For the text-containing cell, return its midpoint in (x, y) coordinate format. 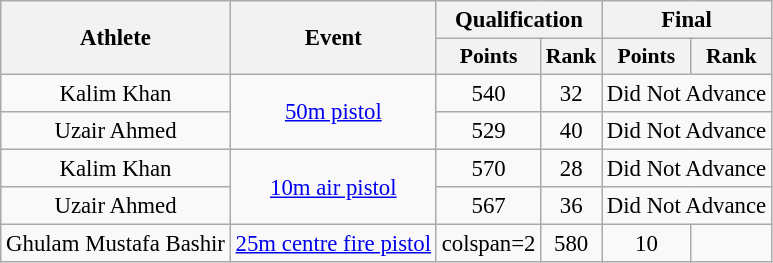
Event (333, 38)
529 (488, 131)
Athlete (116, 38)
colspan=2 (488, 244)
50m pistol (333, 112)
36 (572, 206)
28 (572, 168)
567 (488, 206)
540 (488, 93)
40 (572, 131)
570 (488, 168)
Qualification (518, 20)
Final (687, 20)
580 (572, 244)
Ghulam Mustafa Bashir (116, 244)
32 (572, 93)
25m centre fire pistol (333, 244)
10m air pistol (333, 186)
10 (647, 244)
